Scan for the cell matching the given text and deliver its (x, y) coordinate at center. 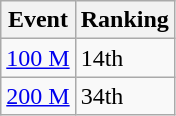
200 M (38, 96)
34th (124, 96)
100 M (38, 58)
14th (124, 58)
Ranking (124, 20)
Event (38, 20)
